Scan for the cell matching the given text and deliver its [X, Y] coordinate at center. 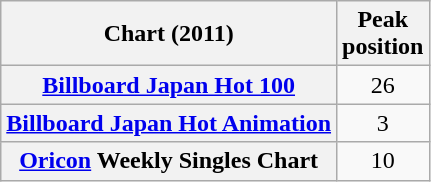
Oricon Weekly Singles Chart [169, 161]
Peakposition [383, 34]
26 [383, 85]
Billboard Japan Hot 100 [169, 85]
3 [383, 123]
Chart (2011) [169, 34]
10 [383, 161]
Billboard Japan Hot Animation [169, 123]
